Find where the given text appears and provide that cell's center as (x, y) coordinate. 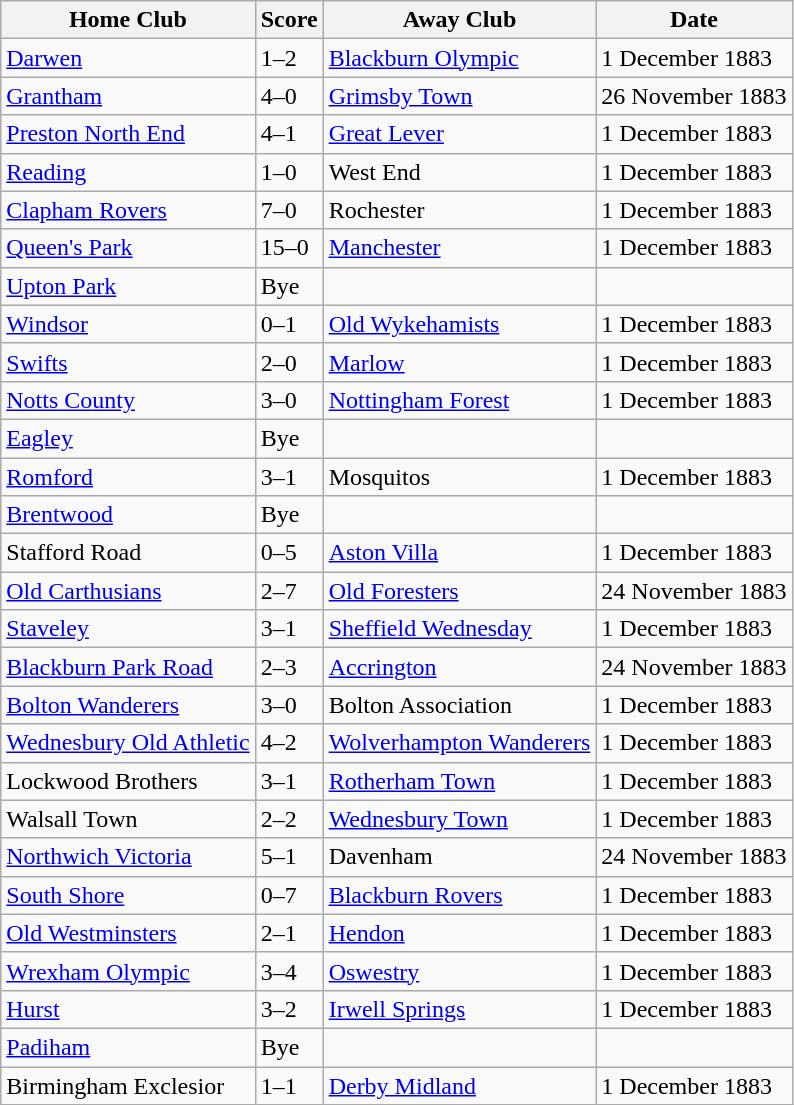
Hurst (128, 1009)
1–1 (289, 1085)
Davenham (460, 857)
Queen's Park (128, 248)
2–0 (289, 362)
Lockwood Brothers (128, 781)
Mosquitos (460, 477)
Reading (128, 172)
Nottingham Forest (460, 400)
Blackburn Rovers (460, 895)
Derby Midland (460, 1085)
Bolton Wanderers (128, 705)
0–7 (289, 895)
Rotherham Town (460, 781)
Grimsby Town (460, 96)
2–7 (289, 591)
Wolverhampton Wanderers (460, 743)
Blackburn Olympic (460, 58)
Birmingham Exclesior (128, 1085)
Clapham Rovers (128, 210)
Wednesbury Town (460, 819)
26 November 1883 (694, 96)
2–2 (289, 819)
Swifts (128, 362)
Old Westminsters (128, 933)
Darwen (128, 58)
2–3 (289, 667)
4–1 (289, 134)
Away Club (460, 20)
2–1 (289, 933)
Old Wykehamists (460, 324)
Marlow (460, 362)
Hendon (460, 933)
Bolton Association (460, 705)
South Shore (128, 895)
Manchester (460, 248)
1–0 (289, 172)
Walsall Town (128, 819)
Eagley (128, 438)
4–0 (289, 96)
Old Foresters (460, 591)
3–2 (289, 1009)
0–1 (289, 324)
Wednesbury Old Athletic (128, 743)
Windsor (128, 324)
7–0 (289, 210)
1–2 (289, 58)
Old Carthusians (128, 591)
Great Lever (460, 134)
Stafford Road (128, 553)
0–5 (289, 553)
Date (694, 20)
Home Club (128, 20)
Romford (128, 477)
4–2 (289, 743)
Staveley (128, 629)
5–1 (289, 857)
Oswestry (460, 971)
Preston North End (128, 134)
Padiham (128, 1047)
Grantham (128, 96)
Upton Park (128, 286)
Brentwood (128, 515)
Notts County (128, 400)
Rochester (460, 210)
Score (289, 20)
Wrexham Olympic (128, 971)
Blackburn Park Road (128, 667)
3–4 (289, 971)
15–0 (289, 248)
Irwell Springs (460, 1009)
Aston Villa (460, 553)
Northwich Victoria (128, 857)
Accrington (460, 667)
Sheffield Wednesday (460, 629)
West End (460, 172)
